Return the (x, y) coordinate for the center point of the cell that contains the specified text.  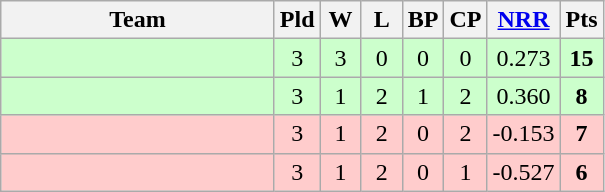
CP (466, 20)
7 (582, 134)
BP (423, 20)
Pts (582, 20)
Team (138, 20)
6 (582, 172)
-0.153 (524, 134)
NRR (524, 20)
Pld (297, 20)
0.273 (524, 58)
-0.527 (524, 172)
0.360 (524, 96)
8 (582, 96)
W (340, 20)
15 (582, 58)
L (382, 20)
